Locate the cell with the specified text and output its (X, Y) center coordinate. 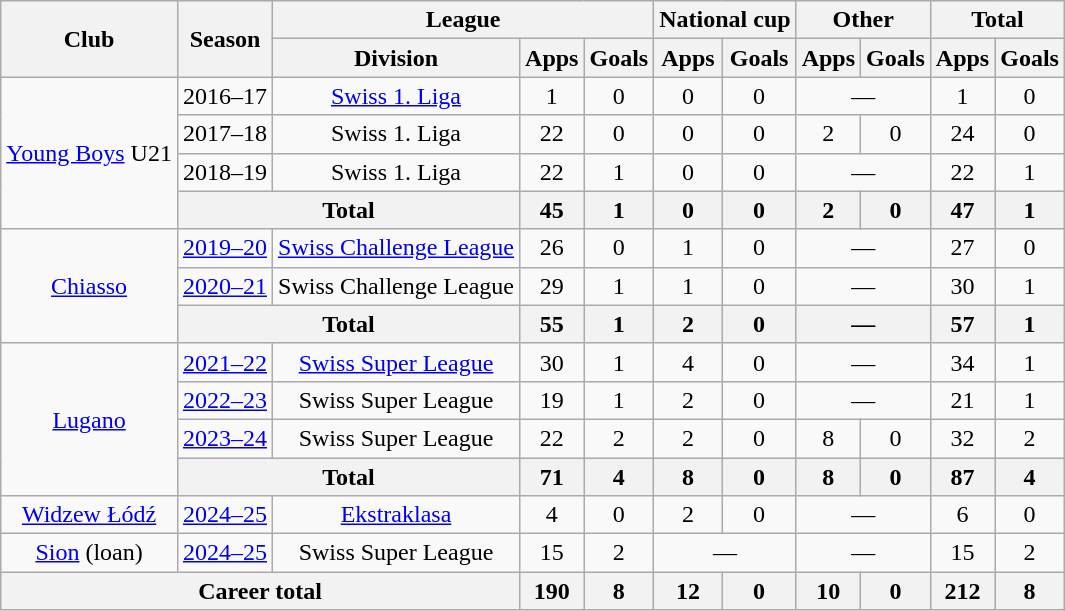
Division (396, 58)
71 (552, 477)
57 (962, 324)
19 (552, 400)
12 (688, 591)
League (464, 20)
Young Boys U21 (90, 153)
34 (962, 362)
55 (552, 324)
Club (90, 39)
2022–23 (224, 400)
National cup (725, 20)
47 (962, 210)
45 (552, 210)
Sion (loan) (90, 553)
212 (962, 591)
Season (224, 39)
2021–22 (224, 362)
Widzew Łódź (90, 515)
Lugano (90, 419)
26 (552, 248)
10 (828, 591)
2023–24 (224, 438)
6 (962, 515)
Other (863, 20)
27 (962, 248)
2019–20 (224, 248)
29 (552, 286)
Ekstraklasa (396, 515)
190 (552, 591)
2020–21 (224, 286)
2017–18 (224, 134)
21 (962, 400)
Career total (260, 591)
32 (962, 438)
Chiasso (90, 286)
87 (962, 477)
24 (962, 134)
2016–17 (224, 96)
2018–19 (224, 172)
